For the text-containing cell, return its midpoint in [X, Y] coordinate format. 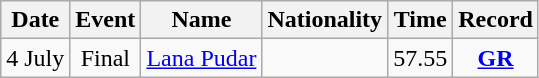
Final [106, 58]
Name [202, 20]
Lana Pudar [202, 58]
Time [420, 20]
GR [496, 58]
Nationality [325, 20]
Date [36, 20]
Event [106, 20]
4 July [36, 58]
57.55 [420, 58]
Record [496, 20]
